From the cell containing the given text, extract its center point as [X, Y] coordinate. 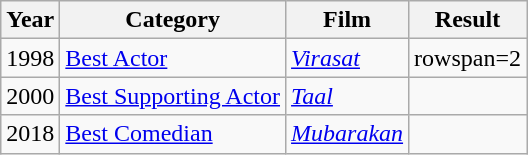
1998 [30, 58]
Virasat [348, 58]
2000 [30, 96]
Mubarakan [348, 134]
2018 [30, 134]
Best Supporting Actor [173, 96]
Best Actor [173, 58]
Taal [348, 96]
Result [468, 20]
Category [173, 20]
Film [348, 20]
Year [30, 20]
rowspan=2 [468, 58]
Best Comedian [173, 134]
